Find where the given text appears and provide that cell's center as [x, y] coordinate. 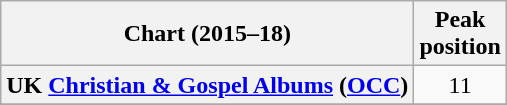
UK Christian & Gospel Albums (OCC) [208, 85]
11 [460, 85]
Chart (2015–18) [208, 34]
Peakposition [460, 34]
